Return the [X, Y] coordinate for the center point of the cell that contains the specified text.  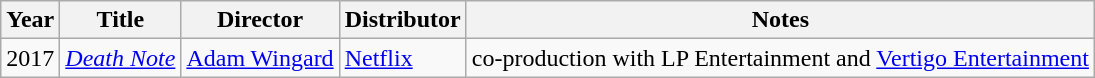
Title [120, 20]
co-production with LP Entertainment and Vertigo Entertainment [780, 58]
Director [260, 20]
Distributor [402, 20]
Death Note [120, 58]
Netflix [402, 58]
Adam Wingard [260, 58]
Year [30, 20]
2017 [30, 58]
Notes [780, 20]
